Find where the given text appears and provide that cell's center as (x, y) coordinate. 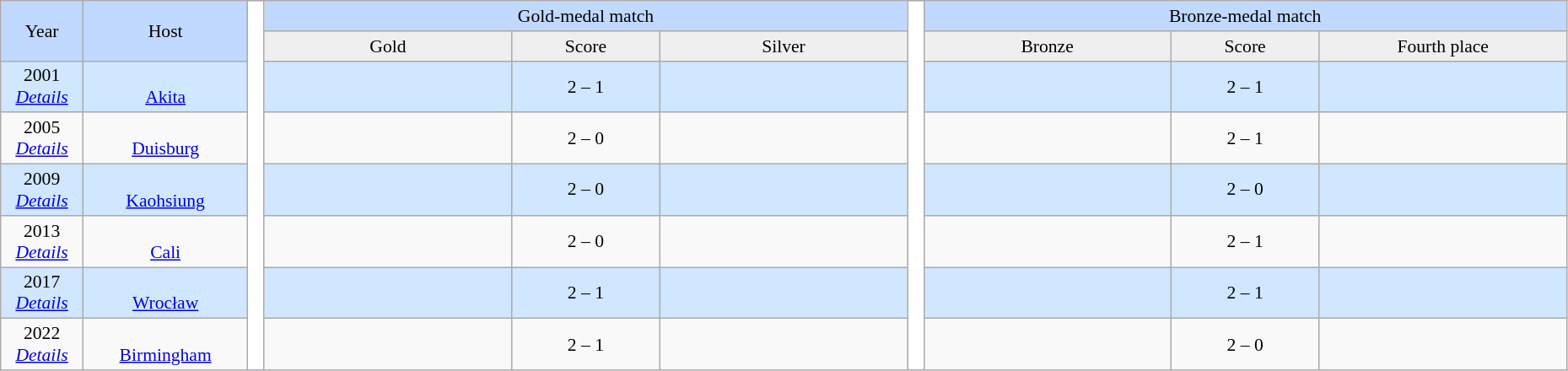
Year (42, 30)
2009 Details (42, 191)
Bronze (1048, 46)
Birmingham (165, 344)
2017 Details (42, 293)
Bronze-medal match (1245, 16)
2022 Details (42, 344)
Host (165, 30)
2013 Details (42, 241)
Wrocław (165, 293)
Akita (165, 86)
Duisburg (165, 138)
2001 Details (42, 86)
Cali (165, 241)
Gold (388, 46)
2005 Details (42, 138)
Kaohsiung (165, 191)
Gold-medal match (585, 16)
Silver (783, 46)
Fourth place (1442, 46)
